Provide the (X, Y) coordinate of the cell's center where the given text is located.  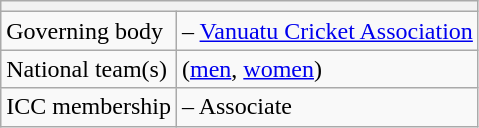
(men, women) (327, 69)
– Associate (327, 107)
National team(s) (89, 69)
– Vanuatu Cricket Association (327, 31)
Governing body (89, 31)
ICC membership (89, 107)
